For the text-containing cell, return its midpoint in [x, y] coordinate format. 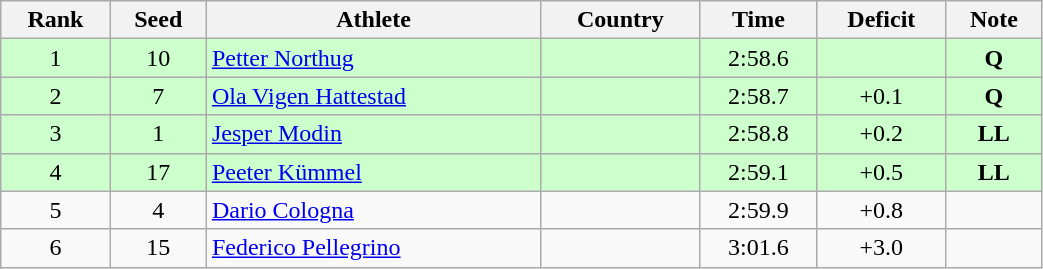
Ola Vigen Hattestad [373, 96]
+0.1 [882, 96]
2:58.6 [758, 58]
Dario Cologna [373, 210]
6 [56, 248]
2 [56, 96]
+0.2 [882, 134]
7 [158, 96]
2:59.1 [758, 172]
+3.0 [882, 248]
Jesper Modin [373, 134]
17 [158, 172]
5 [56, 210]
Petter Northug [373, 58]
Peeter Kümmel [373, 172]
10 [158, 58]
15 [158, 248]
+0.5 [882, 172]
Time [758, 20]
Federico Pellegrino [373, 248]
3:01.6 [758, 248]
2:58.8 [758, 134]
Note [994, 20]
2:59.9 [758, 210]
+0.8 [882, 210]
Country [620, 20]
Rank [56, 20]
Deficit [882, 20]
Athlete [373, 20]
2:58.7 [758, 96]
Seed [158, 20]
3 [56, 134]
